Output the (X, Y) coordinate of the center of the cell containing the given text.  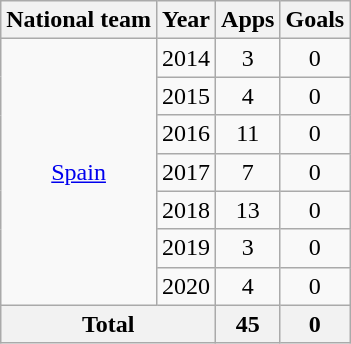
National team (79, 20)
2020 (186, 286)
Spain (79, 172)
2014 (186, 58)
7 (248, 172)
2017 (186, 172)
Apps (248, 20)
45 (248, 324)
11 (248, 134)
13 (248, 210)
2015 (186, 96)
Goals (315, 20)
Year (186, 20)
Total (108, 324)
2016 (186, 134)
2019 (186, 248)
2018 (186, 210)
